For the text-containing cell, return its midpoint in (x, y) coordinate format. 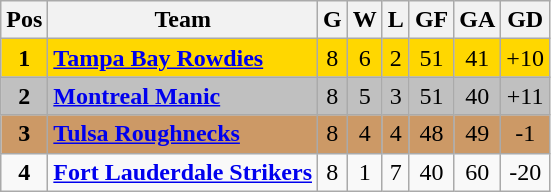
Tulsa Roughnecks (183, 134)
+11 (526, 96)
GA (478, 20)
6 (364, 58)
W (364, 20)
Tampa Bay Rowdies (183, 58)
-20 (526, 172)
-1 (526, 134)
60 (478, 172)
Fort Lauderdale Strikers (183, 172)
5 (364, 96)
G (333, 20)
7 (396, 172)
48 (431, 134)
49 (478, 134)
+10 (526, 58)
Team (183, 20)
Montreal Manic (183, 96)
GF (431, 20)
GD (526, 20)
41 (478, 58)
Pos (24, 20)
L (396, 20)
